Capture the cell that displays the provided text and extract its (X, Y) central coordinate. 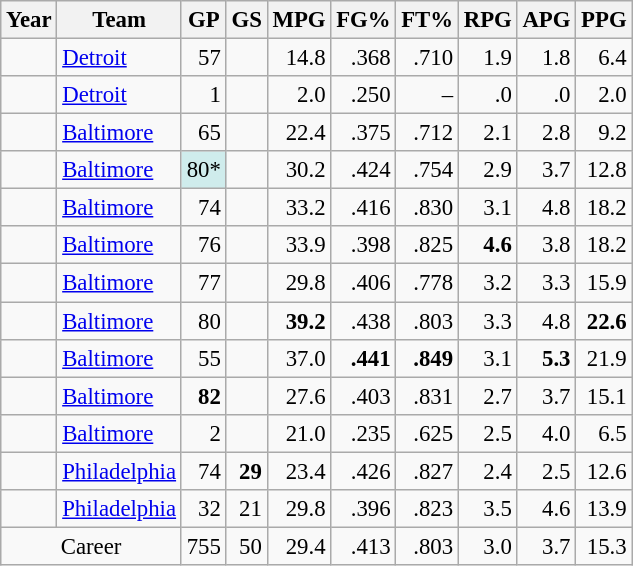
80* (204, 170)
– (428, 95)
.754 (428, 170)
.406 (364, 283)
14.8 (299, 58)
.625 (428, 433)
29.4 (299, 546)
21 (246, 509)
.426 (364, 471)
55 (204, 358)
5.3 (546, 358)
.441 (364, 358)
.438 (364, 321)
3.2 (488, 283)
.778 (428, 283)
Year (29, 20)
.413 (364, 546)
755 (204, 546)
GS (246, 20)
1.9 (488, 58)
.710 (428, 58)
57 (204, 58)
.830 (428, 208)
.424 (364, 170)
.396 (364, 509)
2.8 (546, 133)
.368 (364, 58)
21.0 (299, 433)
6.5 (604, 433)
2.7 (488, 396)
12.6 (604, 471)
13.9 (604, 509)
9.2 (604, 133)
50 (246, 546)
33.9 (299, 245)
FT% (428, 20)
Team (119, 20)
FG% (364, 20)
33.2 (299, 208)
6.4 (604, 58)
.823 (428, 509)
3.5 (488, 509)
32 (204, 509)
15.3 (604, 546)
.712 (428, 133)
27.6 (299, 396)
22.4 (299, 133)
.235 (364, 433)
65 (204, 133)
APG (546, 20)
29 (246, 471)
1 (204, 95)
.403 (364, 396)
.831 (428, 396)
.250 (364, 95)
39.2 (299, 321)
.398 (364, 245)
76 (204, 245)
2.4 (488, 471)
22.6 (604, 321)
21.9 (604, 358)
30.2 (299, 170)
RPG (488, 20)
2.1 (488, 133)
GP (204, 20)
Career (92, 546)
2.9 (488, 170)
MPG (299, 20)
3.8 (546, 245)
PPG (604, 20)
3.0 (488, 546)
37.0 (299, 358)
2 (204, 433)
.849 (428, 358)
23.4 (299, 471)
1.8 (546, 58)
15.1 (604, 396)
.375 (364, 133)
12.8 (604, 170)
.827 (428, 471)
77 (204, 283)
80 (204, 321)
.416 (364, 208)
4.0 (546, 433)
82 (204, 396)
.825 (428, 245)
15.9 (604, 283)
